Search for the cell housing the specified text and yield its (x, y) center coordinate. 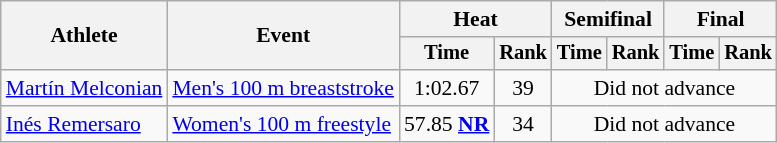
Athlete (84, 36)
Semifinal (608, 19)
Men's 100 m breaststroke (283, 88)
1:02.67 (446, 88)
34 (523, 124)
Final (720, 19)
57.85 NR (446, 124)
Martín Melconian (84, 88)
Inés Remersaro (84, 124)
Event (283, 36)
Women's 100 m freestyle (283, 124)
39 (523, 88)
Heat (476, 19)
